From the cell containing the given text, extract its center point as (x, y) coordinate. 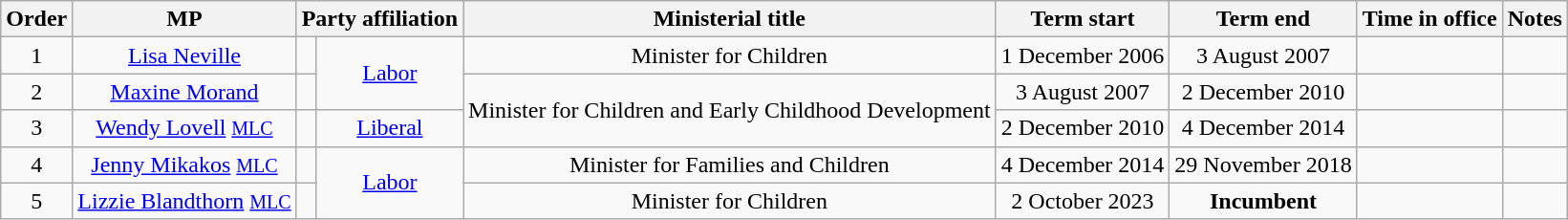
Wendy Lovell MLC (184, 128)
Jenny Mikakos MLC (184, 165)
Order (36, 19)
Liberal (390, 128)
Lisa Neville (184, 55)
1 (36, 55)
Ministerial title (730, 19)
Minister for Children and Early Childhood Development (730, 110)
2 (36, 92)
1 December 2006 (1083, 55)
29 November 2018 (1263, 165)
Term start (1083, 19)
Time in office (1429, 19)
4 (36, 165)
Party affiliation (379, 19)
Notes (1535, 19)
2 October 2023 (1083, 201)
MP (184, 19)
3 (36, 128)
Lizzie Blandthorn MLC (184, 201)
Incumbent (1263, 201)
Term end (1263, 19)
5 (36, 201)
Minister for Families and Children (730, 165)
Maxine Morand (184, 92)
